Scan for the cell matching the given text and deliver its [x, y] coordinate at center. 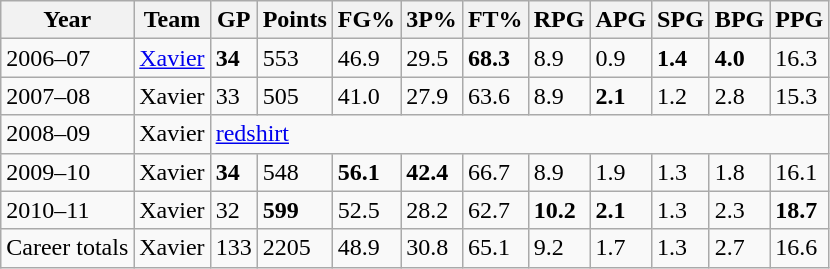
2008–09 [68, 134]
Career totals [68, 248]
553 [294, 58]
0.9 [621, 58]
3P% [432, 20]
4.0 [739, 58]
GP [234, 20]
30.8 [432, 248]
APG [621, 20]
599 [294, 210]
41.0 [366, 96]
33 [234, 96]
FT% [495, 20]
68.3 [495, 58]
548 [294, 172]
SPG [681, 20]
65.1 [495, 248]
2.7 [739, 248]
2.8 [739, 96]
42.4 [432, 172]
18.7 [800, 210]
Year [68, 20]
RPG [559, 20]
28.2 [432, 210]
redshirt [520, 134]
63.6 [495, 96]
15.3 [800, 96]
16.1 [800, 172]
16.6 [800, 248]
52.5 [366, 210]
133 [234, 248]
1.7 [621, 248]
1.2 [681, 96]
10.2 [559, 210]
56.1 [366, 172]
2009–10 [68, 172]
2010–11 [68, 210]
9.2 [559, 248]
66.7 [495, 172]
46.9 [366, 58]
32 [234, 210]
16.3 [800, 58]
FG% [366, 20]
2007–08 [68, 96]
2205 [294, 248]
PPG [800, 20]
27.9 [432, 96]
29.5 [432, 58]
1.8 [739, 172]
48.9 [366, 248]
1.4 [681, 58]
2006–07 [68, 58]
Points [294, 20]
505 [294, 96]
62.7 [495, 210]
BPG [739, 20]
Team [172, 20]
1.9 [621, 172]
2.3 [739, 210]
